From the cell containing the given text, extract its center point as [X, Y] coordinate. 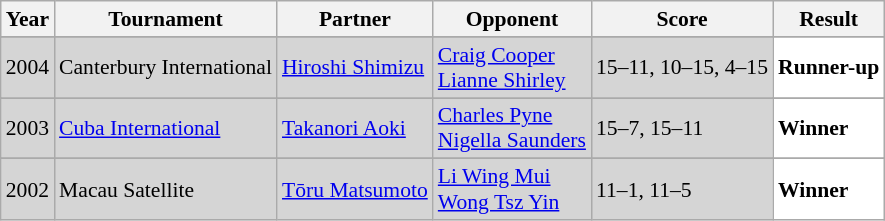
15–11, 10–15, 4–15 [682, 68]
Macau Satellite [166, 190]
Takanori Aoki [355, 128]
Tournament [166, 19]
Cuba International [166, 128]
Canterbury International [166, 68]
2004 [28, 68]
Result [828, 19]
2003 [28, 128]
Li Wing Mui Wong Tsz Yin [512, 190]
Craig Cooper Lianne Shirley [512, 68]
Score [682, 19]
15–7, 15–11 [682, 128]
Charles Pyne Nigella Saunders [512, 128]
Runner-up [828, 68]
Hiroshi Shimizu [355, 68]
11–1, 11–5 [682, 190]
Tōru Matsumoto [355, 190]
2002 [28, 190]
Year [28, 19]
Opponent [512, 19]
Partner [355, 19]
